Determine the [X, Y] coordinate at the center of the cell enclosing the given text.  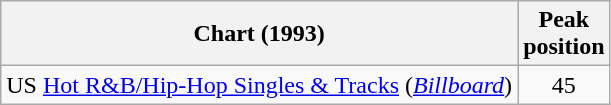
US Hot R&B/Hip-Hop Singles & Tracks (Billboard) [260, 85]
Chart (1993) [260, 34]
45 [564, 85]
Peakposition [564, 34]
